For the text-containing cell, return its midpoint in [x, y] coordinate format. 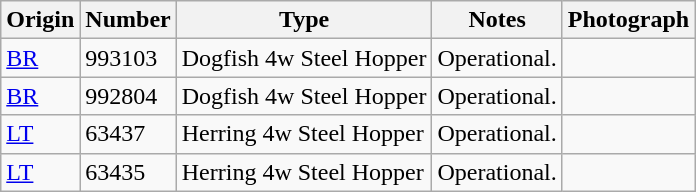
Origin [40, 20]
Type [304, 20]
Notes [497, 20]
Photograph [628, 20]
993103 [128, 58]
63435 [128, 172]
992804 [128, 96]
63437 [128, 134]
Number [128, 20]
